Return the [x, y] coordinate for the center point of the cell that contains the specified text.  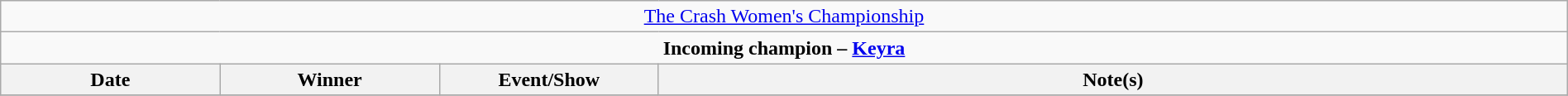
Incoming champion – Keyra [784, 48]
Date [111, 79]
The Crash Women's Championship [784, 17]
Note(s) [1113, 79]
Winner [329, 79]
Event/Show [549, 79]
